Find where the given text appears and provide that cell's center as (X, Y) coordinate. 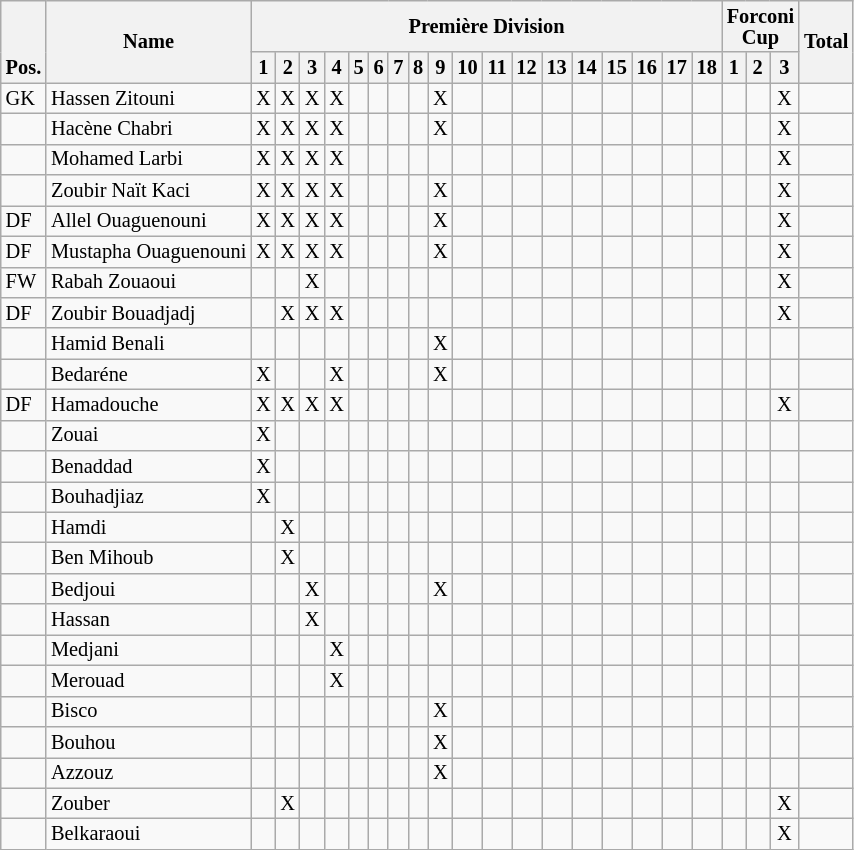
Hamid Benali (148, 344)
Première Division (486, 26)
Zoubir Bouadjadj (148, 312)
Mustapha Ouaguenouni (148, 252)
Azzouz (148, 772)
Zouber (148, 804)
Rabah Zouaoui (148, 282)
Benaddad (148, 466)
Hassen Zitouni (148, 98)
Forconi Cup (760, 26)
Zoubir Naït Kaci (148, 190)
Bouhou (148, 742)
15 (617, 68)
6 (379, 68)
Merouad (148, 680)
GK (24, 98)
Allel Ouaguenouni (148, 220)
Bisco (148, 712)
12 (527, 68)
13 (557, 68)
Mohamed Larbi (148, 160)
Hamdi (148, 528)
18 (707, 68)
FW (24, 282)
Name (148, 41)
Pos. (24, 41)
10 (468, 68)
17 (677, 68)
Bedaréne (148, 374)
11 (498, 68)
Hacène Chabri (148, 128)
Zouai (148, 436)
Bouhadjiaz (148, 496)
8 (418, 68)
Ben Mihoub (148, 558)
14 (587, 68)
Total (826, 41)
Hassan (148, 620)
7 (398, 68)
4 (336, 68)
5 (359, 68)
16 (647, 68)
Belkaraoui (148, 834)
Medjani (148, 650)
9 (440, 68)
Hamadouche (148, 404)
Bedjoui (148, 588)
